From the cell containing the given text, extract its center point as (X, Y) coordinate. 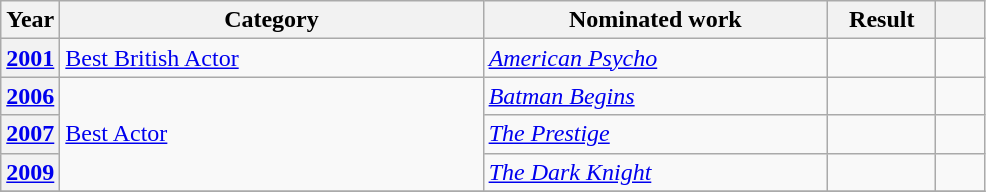
The Prestige (656, 134)
Batman Begins (656, 96)
2007 (30, 134)
Nominated work (656, 20)
2001 (30, 58)
Year (30, 20)
Best Actor (272, 134)
2009 (30, 172)
American Psycho (656, 58)
The Dark Knight (656, 172)
2006 (30, 96)
Category (272, 20)
Best British Actor (272, 58)
Result (882, 20)
